Scan for the cell matching the given text and deliver its [x, y] coordinate at center. 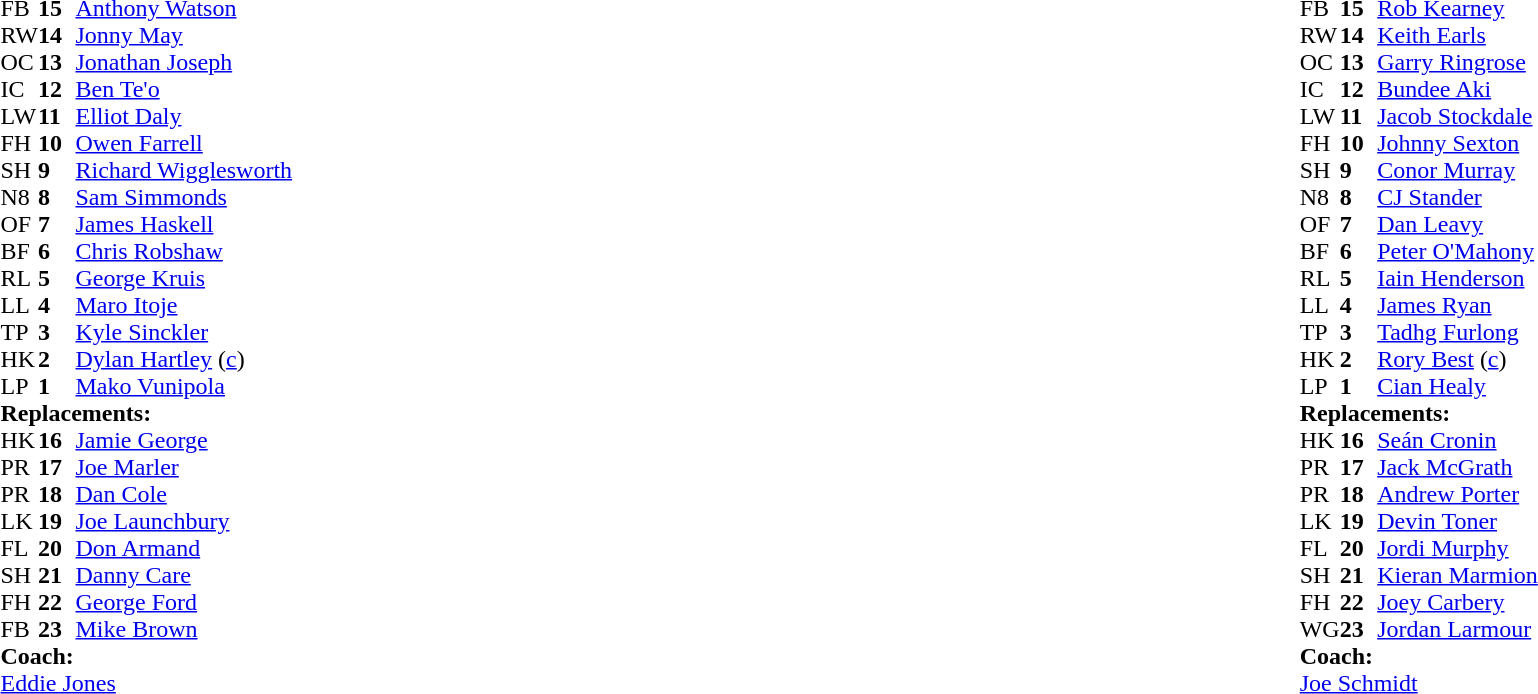
Jonny May [184, 36]
Mike Brown [184, 630]
Seán Cronin [1458, 440]
Jack McGrath [1458, 468]
Dan Cole [184, 494]
WG [1320, 630]
FB [19, 630]
Dylan Hartley (c) [184, 360]
Rory Best (c) [1458, 360]
Chris Robshaw [184, 252]
Bundee Aki [1458, 90]
Ben Te'o [184, 90]
Jacob Stockdale [1458, 116]
James Haskell [184, 224]
Jordi Murphy [1458, 548]
Kyle Sinckler [184, 332]
Keith Earls [1458, 36]
Joey Carbery [1458, 602]
Owen Farrell [184, 144]
Devin Toner [1458, 522]
Iain Henderson [1458, 278]
Garry Ringrose [1458, 62]
Johnny Sexton [1458, 144]
Don Armand [184, 548]
Dan Leavy [1458, 224]
Joe Marler [184, 468]
Peter O'Mahony [1458, 252]
Elliot Daly [184, 116]
Andrew Porter [1458, 494]
Danny Care [184, 576]
Cian Healy [1458, 386]
Jamie George [184, 440]
Maro Itoje [184, 306]
Mako Vunipola [184, 386]
Jonathan Joseph [184, 62]
Kieran Marmion [1458, 576]
CJ Stander [1458, 198]
George Ford [184, 602]
George Kruis [184, 278]
Conor Murray [1458, 170]
Tadhg Furlong [1458, 332]
Jordan Larmour [1458, 630]
Joe Launchbury [184, 522]
Richard Wigglesworth [184, 170]
James Ryan [1458, 306]
Sam Simmonds [184, 198]
